Return the (X, Y) coordinate for the center point of the cell that contains the specified text.  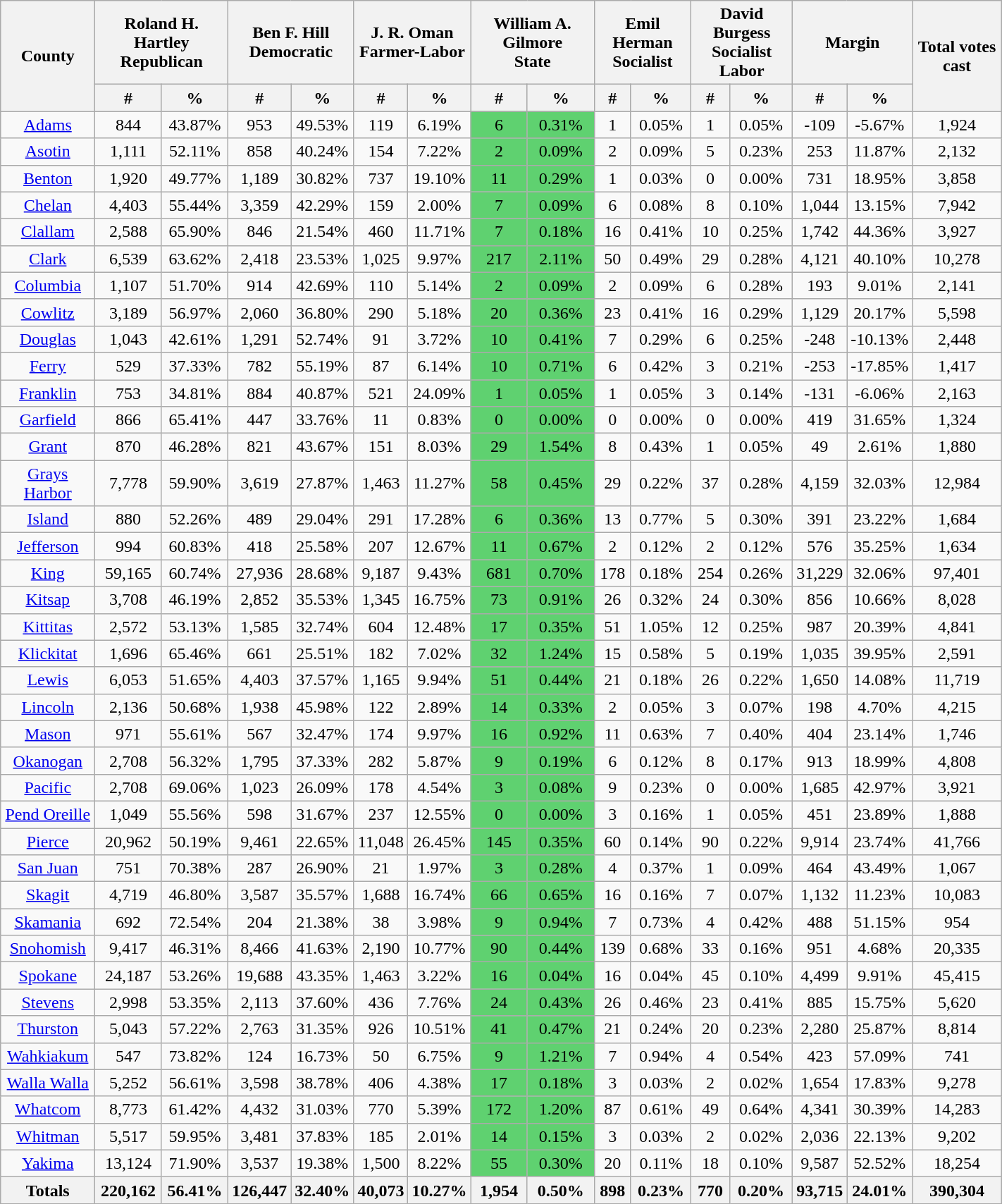
10.66% (879, 600)
0.67% (561, 546)
290 (381, 312)
0.50% (561, 1190)
2.11% (561, 259)
692 (128, 922)
913 (820, 761)
4.54% (440, 787)
45.98% (323, 707)
Lincoln (48, 707)
41,766 (957, 841)
0.40% (761, 734)
Garfield (48, 420)
42.97% (879, 787)
22.13% (879, 1136)
2,998 (128, 1002)
3.22% (440, 976)
782 (259, 366)
32.40% (323, 1190)
31.35% (323, 1029)
56.97% (194, 312)
139 (612, 949)
464 (820, 868)
1,742 (820, 232)
65.90% (194, 232)
6,539 (128, 259)
30.39% (879, 1110)
0.91% (561, 600)
11.71% (440, 232)
3,189 (128, 312)
31,229 (820, 573)
9,587 (820, 1163)
220,162 (128, 1190)
13.15% (879, 205)
18,254 (957, 1163)
119 (381, 125)
406 (381, 1083)
914 (259, 285)
3,598 (259, 1083)
6.19% (440, 125)
6.75% (440, 1056)
Jefferson (48, 546)
Adams (48, 125)
1.21% (561, 1056)
419 (820, 420)
0.17% (761, 761)
40,073 (381, 1190)
Chelan (48, 205)
418 (259, 546)
576 (820, 546)
4,808 (957, 761)
32.03% (879, 484)
12.48% (440, 627)
2,280 (820, 1029)
4,719 (128, 895)
1,111 (128, 152)
844 (128, 125)
25.87% (879, 1029)
7.76% (440, 1002)
45,415 (957, 976)
Pierce (48, 841)
598 (259, 814)
Margin (853, 42)
198 (820, 707)
0.32% (661, 600)
971 (128, 734)
681 (499, 573)
1,023 (259, 787)
1.20% (561, 1110)
44.36% (879, 232)
0.92% (561, 734)
2,141 (957, 285)
4,159 (820, 484)
Franklin (48, 393)
32 (499, 653)
126,447 (259, 1190)
5,598 (957, 312)
253 (820, 152)
55.61% (194, 734)
26.90% (323, 868)
5,517 (128, 1136)
Grays Harbor (48, 484)
11,048 (381, 841)
145 (499, 841)
2,190 (381, 949)
866 (128, 420)
31.67% (323, 814)
1,049 (128, 814)
3,921 (957, 787)
55.19% (323, 366)
1,025 (381, 259)
Skamania (48, 922)
1,654 (820, 1083)
0.83% (440, 420)
13,124 (128, 1163)
County (48, 56)
32.47% (323, 734)
59.90% (194, 484)
19.38% (323, 1163)
884 (259, 393)
174 (381, 734)
23.89% (879, 814)
0.77% (661, 520)
3,359 (259, 205)
51.15% (879, 922)
65.46% (194, 653)
Clallam (48, 232)
172 (499, 1110)
53.26% (194, 976)
71.90% (194, 1163)
1,880 (957, 447)
451 (820, 814)
0.49% (661, 259)
18 (710, 1163)
37.57% (323, 680)
2.00% (440, 205)
0.20% (761, 1190)
Ben F. HillDemocratic (291, 42)
55.44% (194, 205)
9.94% (440, 680)
-17.85% (879, 366)
Cowlitz (48, 312)
Snohomish (48, 949)
4.38% (440, 1083)
16.73% (323, 1056)
29.04% (323, 520)
5,620 (957, 1002)
1,132 (820, 895)
0.61% (661, 1110)
1.05% (661, 627)
741 (957, 1056)
Pend Oreille (48, 814)
13 (612, 520)
460 (381, 232)
42.29% (323, 205)
2,136 (128, 707)
204 (259, 922)
9.01% (879, 285)
287 (259, 868)
53.13% (194, 627)
1,035 (820, 653)
254 (710, 573)
46.31% (194, 949)
56.32% (194, 761)
2.01% (440, 1136)
1,500 (381, 1163)
Columbia (48, 285)
731 (820, 178)
Asotin (48, 152)
237 (381, 814)
37 (710, 484)
880 (128, 520)
19,688 (259, 976)
18.95% (879, 178)
26.09% (323, 787)
38 (381, 922)
488 (820, 922)
858 (259, 152)
57.09% (879, 1056)
1,924 (957, 125)
39.95% (879, 653)
2,113 (259, 1002)
8.22% (440, 1163)
7.22% (440, 152)
217 (499, 259)
2,852 (259, 600)
6,053 (128, 680)
951 (820, 949)
12.67% (440, 546)
-109 (820, 125)
447 (259, 420)
390,304 (957, 1190)
4.70% (879, 707)
24,187 (128, 976)
32.06% (879, 573)
9,202 (957, 1136)
12.55% (440, 814)
17.83% (879, 1083)
40.24% (323, 152)
42.61% (194, 339)
4,841 (957, 627)
Ferry (48, 366)
10.51% (440, 1029)
-5.67% (879, 125)
31.03% (323, 1110)
56.41% (194, 1190)
1,696 (128, 653)
1,345 (381, 600)
35.25% (879, 546)
0.63% (661, 734)
16.75% (440, 600)
52.26% (194, 520)
987 (820, 627)
753 (128, 393)
51.65% (194, 680)
45 (710, 976)
69.06% (194, 787)
50.68% (194, 707)
55.56% (194, 814)
50.19% (194, 841)
3,927 (957, 232)
William A. GilmoreState (533, 42)
Benton (48, 178)
41.63% (323, 949)
32.74% (323, 627)
-131 (820, 393)
60.74% (194, 573)
2.61% (879, 447)
6.14% (440, 366)
489 (259, 520)
1,684 (957, 520)
1,189 (259, 178)
27,936 (259, 573)
28.68% (323, 573)
73.82% (194, 1056)
33 (710, 949)
1,165 (381, 680)
182 (381, 653)
846 (259, 232)
-6.06% (879, 393)
46.19% (194, 600)
5.18% (440, 312)
43.87% (194, 125)
72.54% (194, 922)
93,715 (820, 1190)
0.71% (561, 366)
12 (710, 627)
391 (820, 520)
49.77% (194, 178)
282 (381, 761)
567 (259, 734)
34.81% (194, 393)
King (48, 573)
46.80% (194, 895)
604 (381, 627)
14.08% (879, 680)
10.27% (440, 1190)
207 (381, 546)
1,920 (128, 178)
52.52% (879, 1163)
Whitman (48, 1136)
3,619 (259, 484)
154 (381, 152)
2,591 (957, 653)
41 (499, 1029)
1,129 (820, 312)
0.73% (661, 922)
404 (820, 734)
61.42% (194, 1110)
954 (957, 922)
Douglas (48, 339)
21.54% (323, 232)
63.62% (194, 259)
11.23% (879, 895)
291 (381, 520)
35.53% (323, 600)
751 (128, 868)
0.26% (761, 573)
56.61% (194, 1083)
5,252 (128, 1083)
2,060 (259, 312)
59.95% (194, 1136)
23.53% (323, 259)
2.89% (440, 707)
40.87% (323, 393)
0.31% (561, 125)
31.65% (879, 420)
3,537 (259, 1163)
1,044 (820, 205)
0.45% (561, 484)
11,719 (957, 680)
Total votes cast (957, 56)
0.70% (561, 573)
122 (381, 707)
55 (499, 1163)
14,283 (957, 1110)
0.54% (761, 1056)
9,187 (381, 573)
3.98% (440, 922)
4,499 (820, 976)
53.35% (194, 1002)
36.80% (323, 312)
15 (612, 653)
0.65% (561, 895)
Grant (48, 447)
1,954 (499, 1190)
J. R. OmanFarmer-Labor (412, 42)
Walla Walla (48, 1083)
737 (381, 178)
Whatcom (48, 1110)
1,067 (957, 868)
898 (612, 1190)
0.47% (561, 1029)
4,121 (820, 259)
151 (381, 447)
994 (128, 546)
16.74% (440, 895)
52.74% (323, 339)
185 (381, 1136)
30.82% (323, 178)
27.87% (323, 484)
42.69% (323, 285)
20.17% (879, 312)
Island (48, 520)
-253 (820, 366)
10.77% (440, 949)
110 (381, 285)
49.53% (323, 125)
5.14% (440, 285)
11.87% (879, 152)
Stevens (48, 1002)
7,778 (128, 484)
57.22% (194, 1029)
Klickitat (48, 653)
91 (381, 339)
5,043 (128, 1029)
60 (612, 841)
821 (259, 447)
25.58% (323, 546)
Skagit (48, 895)
46.28% (194, 447)
Lewis (48, 680)
38.78% (323, 1083)
1,043 (128, 339)
9,914 (820, 841)
43.35% (323, 976)
2,588 (128, 232)
1,746 (957, 734)
193 (820, 285)
8,814 (957, 1029)
9,417 (128, 949)
436 (381, 1002)
2,163 (957, 393)
51.70% (194, 285)
2,132 (957, 152)
35.57% (323, 895)
Okanogan (48, 761)
2,418 (259, 259)
8,773 (128, 1110)
Kittitas (48, 627)
Totals (48, 1190)
521 (381, 393)
7.02% (440, 653)
40.10% (879, 259)
10,083 (957, 895)
12,984 (957, 484)
26.45% (440, 841)
0.21% (761, 366)
547 (128, 1056)
70.38% (194, 868)
1,417 (957, 366)
73 (499, 600)
0.24% (661, 1029)
8,466 (259, 949)
66 (499, 895)
60.83% (194, 546)
19.10% (440, 178)
David BurgessSocialist Labor (742, 42)
2,448 (957, 339)
8,028 (957, 600)
3,481 (259, 1136)
159 (381, 205)
58 (499, 484)
20,335 (957, 949)
20.39% (879, 627)
1,938 (259, 707)
San Juan (48, 868)
18.99% (879, 761)
9.91% (879, 976)
9,278 (957, 1083)
10,278 (957, 259)
0.64% (761, 1110)
0.68% (661, 949)
4,432 (259, 1110)
-248 (820, 339)
1,685 (820, 787)
20,962 (128, 841)
0.58% (661, 653)
1,795 (259, 761)
4,215 (957, 707)
24.09% (440, 393)
23.14% (879, 734)
11.27% (440, 484)
4,341 (820, 1110)
1,634 (957, 546)
59,165 (128, 573)
0.33% (561, 707)
1,688 (381, 895)
52.11% (194, 152)
5.39% (440, 1110)
1,291 (259, 339)
8.03% (440, 447)
Roland H. HartleyRepublican (162, 42)
5.87% (440, 761)
37.60% (323, 1002)
Kitsap (48, 600)
2,763 (259, 1029)
0.11% (661, 1163)
17.28% (440, 520)
926 (381, 1029)
1.97% (440, 868)
23.22% (879, 520)
43.49% (879, 868)
1,888 (957, 814)
15.75% (879, 1002)
Wahkiakum (48, 1056)
3,708 (128, 600)
Thurston (48, 1029)
1.24% (561, 653)
4.68% (879, 949)
37.83% (323, 1136)
0.37% (661, 868)
21.38% (323, 922)
24.01% (879, 1190)
-10.13% (879, 339)
2,036 (820, 1136)
124 (259, 1056)
2,572 (128, 627)
1,324 (957, 420)
97,401 (957, 573)
33.76% (323, 420)
661 (259, 653)
870 (128, 447)
1.54% (561, 447)
3,858 (957, 178)
953 (259, 125)
7,942 (957, 205)
Spokane (48, 976)
Clark (48, 259)
Emil HermanSocialist (643, 42)
43.67% (323, 447)
1,107 (128, 285)
1,585 (259, 627)
1,650 (820, 680)
9.43% (440, 573)
65.41% (194, 420)
Yakima (48, 1163)
0.46% (661, 1002)
885 (820, 1002)
Pacific (48, 787)
23.74% (879, 841)
22.65% (323, 841)
Mason (48, 734)
529 (128, 366)
3,587 (259, 895)
3.72% (440, 339)
856 (820, 600)
0.15% (561, 1136)
423 (820, 1056)
9,461 (259, 841)
25.51% (323, 653)
